Scan for the cell matching the given text and deliver its (X, Y) coordinate at center. 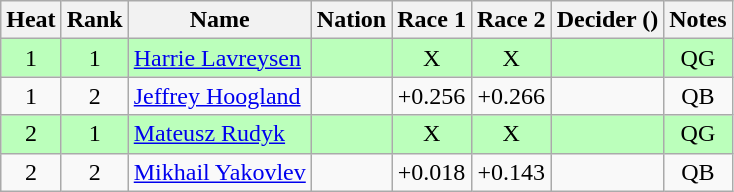
Mikhail Yakovlev (220, 172)
Jeffrey Hoogland (220, 96)
+0.256 (432, 96)
Name (220, 20)
Decider () (608, 20)
Heat (31, 20)
Nation (351, 20)
Race 2 (511, 20)
Harrie Lavreysen (220, 58)
Race 1 (432, 20)
Rank (94, 20)
+0.266 (511, 96)
+0.143 (511, 172)
+0.018 (432, 172)
Notes (698, 20)
Mateusz Rudyk (220, 134)
